Search for the cell housing the specified text and yield its [x, y] center coordinate. 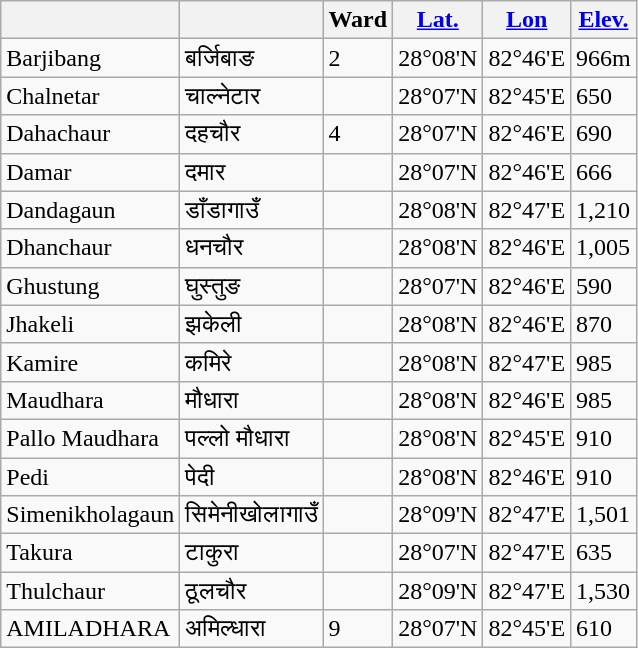
Barjibang [90, 58]
Jhakeli [90, 324]
Dhanchaur [90, 248]
2 [358, 58]
666 [604, 172]
दमार [252, 172]
Lat. [438, 20]
Ward [358, 20]
झकेली [252, 324]
Simenikholagaun [90, 515]
610 [604, 629]
Damar [90, 172]
मौधारा [252, 400]
चाल्नेटार [252, 96]
Takura [90, 553]
4 [358, 134]
Elev. [604, 20]
Dandagaun [90, 210]
Pallo Maudhara [90, 438]
डाँडागाउँ [252, 210]
1,210 [604, 210]
ठूलचौर [252, 591]
पल्लो मौधारा [252, 438]
870 [604, 324]
Ghustung [90, 286]
1,530 [604, 591]
966m [604, 58]
Maudhara [90, 400]
1,005 [604, 248]
दहचौर [252, 134]
Kamire [90, 362]
पेदी [252, 477]
Dahachaur [90, 134]
घुस्तुङ [252, 286]
690 [604, 134]
Chalnetar [90, 96]
Thulchaur [90, 591]
590 [604, 286]
635 [604, 553]
650 [604, 96]
धनचौर [252, 248]
कमिरे [252, 362]
बर्जिबाङ [252, 58]
सिमेनीखोलागाउँ [252, 515]
टाकुरा [252, 553]
अमिल्धारा [252, 629]
9 [358, 629]
AMILADHARA [90, 629]
Pedi [90, 477]
1,501 [604, 515]
Lon [527, 20]
